Pinpoint the cell where the given text exists, returning its (X, Y) midpoint coordinate. 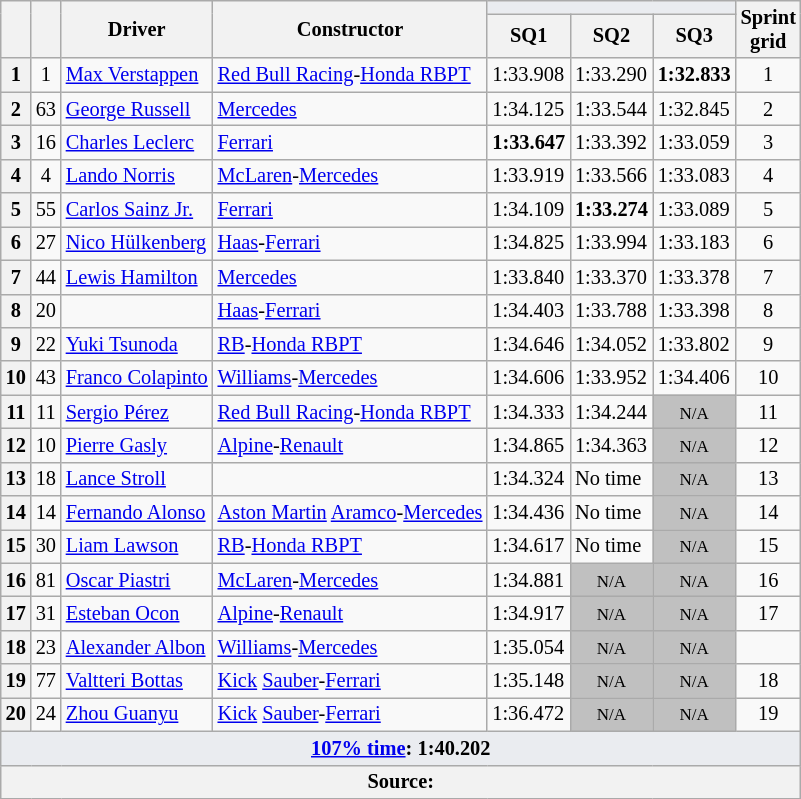
31 (46, 613)
1:33.274 (612, 210)
1:36.472 (528, 714)
Oscar Piastri (137, 580)
1:34.324 (528, 479)
Sergio Pérez (137, 412)
1:33.059 (694, 142)
Lance Stroll (137, 479)
1:33.089 (694, 210)
1:34.406 (694, 378)
1:34.109 (528, 210)
1:33.952 (612, 378)
1:34.825 (528, 243)
1:33.919 (528, 176)
1:34.646 (528, 344)
22 (46, 344)
Charles Leclerc (137, 142)
55 (46, 210)
1:34.606 (528, 378)
81 (46, 580)
Max Verstappen (137, 75)
1:33.392 (612, 142)
1:33.840 (528, 277)
1:34.403 (528, 311)
1:34.865 (528, 445)
1:33.544 (612, 109)
63 (46, 109)
Nico Hülkenberg (137, 243)
1:34.125 (528, 109)
1:33.083 (694, 176)
43 (46, 378)
Driver (137, 29)
Pierre Gasly (137, 445)
1:33.788 (612, 311)
Valtteri Bottas (137, 681)
1:33.290 (612, 75)
1:34.917 (528, 613)
1:33.183 (694, 243)
Lewis Hamilton (137, 277)
1:34.881 (528, 580)
Fernando Alonso (137, 513)
Sprintgrid (768, 29)
1:33.908 (528, 75)
1:33.647 (528, 142)
Carlos Sainz Jr. (137, 210)
SQ1 (528, 36)
1:34.333 (528, 412)
77 (46, 681)
1:34.052 (612, 344)
1:33.802 (694, 344)
30 (46, 546)
1:35.054 (528, 647)
Yuki Tsunoda (137, 344)
1:32.833 (694, 75)
1:34.363 (612, 445)
SQ2 (612, 36)
Zhou Guanyu (137, 714)
Esteban Ocon (137, 613)
27 (46, 243)
Source: (401, 782)
1:33.566 (612, 176)
Franco Colapinto (137, 378)
1:34.244 (612, 412)
1:33.370 (612, 277)
1:34.436 (528, 513)
24 (46, 714)
1:34.617 (528, 546)
1:33.398 (694, 311)
Alexander Albon (137, 647)
Aston Martin Aramco-Mercedes (350, 513)
1:32.845 (694, 109)
1:33.378 (694, 277)
George Russell (137, 109)
107% time: 1:40.202 (401, 748)
SQ3 (694, 36)
1:33.994 (612, 243)
Lando Norris (137, 176)
23 (46, 647)
Liam Lawson (137, 546)
1:35.148 (528, 681)
Constructor (350, 29)
44 (46, 277)
